Capture the cell that displays the provided text and extract its (x, y) central coordinate. 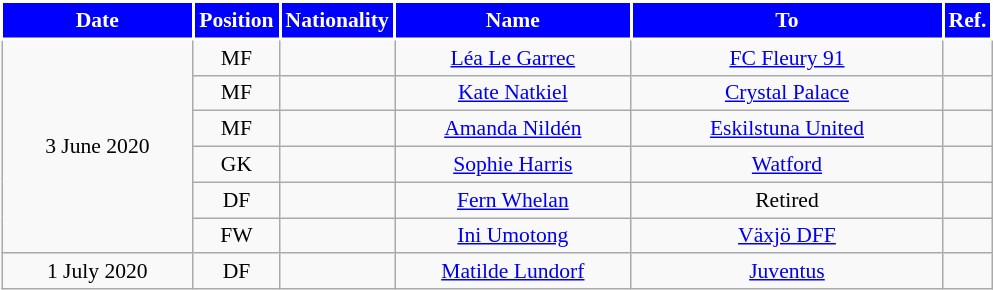
Sophie Harris (514, 165)
Fern Whelan (514, 200)
Ref. (968, 20)
Crystal Palace (787, 93)
Växjö DFF (787, 236)
3 June 2020 (98, 146)
Position (236, 20)
Juventus (787, 272)
Kate Natkiel (514, 93)
Ini Umotong (514, 236)
To (787, 20)
Date (98, 20)
Nationality (338, 20)
FC Fleury 91 (787, 57)
FW (236, 236)
Matilde Lundorf (514, 272)
Watford (787, 165)
Eskilstuna United (787, 129)
Retired (787, 200)
Amanda Nildén (514, 129)
Name (514, 20)
1 July 2020 (98, 272)
GK (236, 165)
Léa Le Garrec (514, 57)
